Return the [x, y] coordinate for the center point of the cell that contains the specified text.  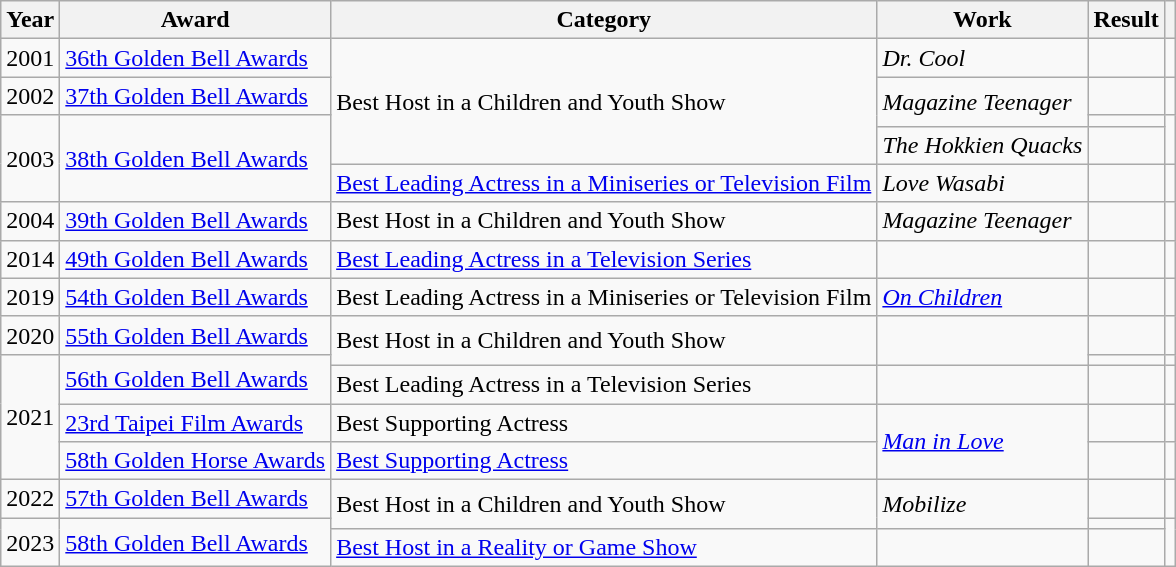
Man in Love [982, 442]
Love Wasabi [982, 183]
36th Golden Bell Awards [196, 58]
2004 [30, 221]
37th Golden Bell Awards [196, 96]
58th Golden Bell Awards [196, 542]
55th Golden Bell Awards [196, 335]
Award [196, 20]
2021 [30, 416]
Dr. Cool [982, 58]
Result [1126, 20]
2020 [30, 335]
2002 [30, 96]
56th Golden Bell Awards [196, 378]
49th Golden Bell Awards [196, 259]
23rd Taipei Film Awards [196, 423]
2003 [30, 158]
2023 [30, 542]
2014 [30, 259]
38th Golden Bell Awards [196, 158]
2001 [30, 58]
On Children [982, 297]
2022 [30, 499]
39th Golden Bell Awards [196, 221]
57th Golden Bell Awards [196, 499]
Mobilize [982, 504]
58th Golden Horse Awards [196, 461]
54th Golden Bell Awards [196, 297]
Year [30, 20]
Best Host in a Reality or Game Show [604, 548]
The Hokkien Quacks [982, 145]
Work [982, 20]
2019 [30, 297]
Category [604, 20]
